Return the (x, y) coordinate for the center point of the cell that contains the specified text.  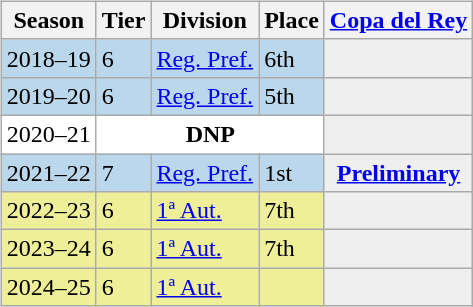
6th (292, 58)
2020–21 (48, 134)
1st (292, 173)
2019–20 (48, 96)
Place (292, 20)
Season (48, 20)
2023–24 (48, 249)
2024–25 (48, 287)
2018–19 (48, 58)
2021–22 (48, 173)
DNP (210, 134)
Preliminary (398, 173)
7 (124, 173)
Tier (124, 20)
Copa del Rey (398, 20)
Division (205, 20)
5th (292, 96)
2022–23 (48, 211)
